Extract the [x, y] coordinate from the center of the cell holding the provided text.  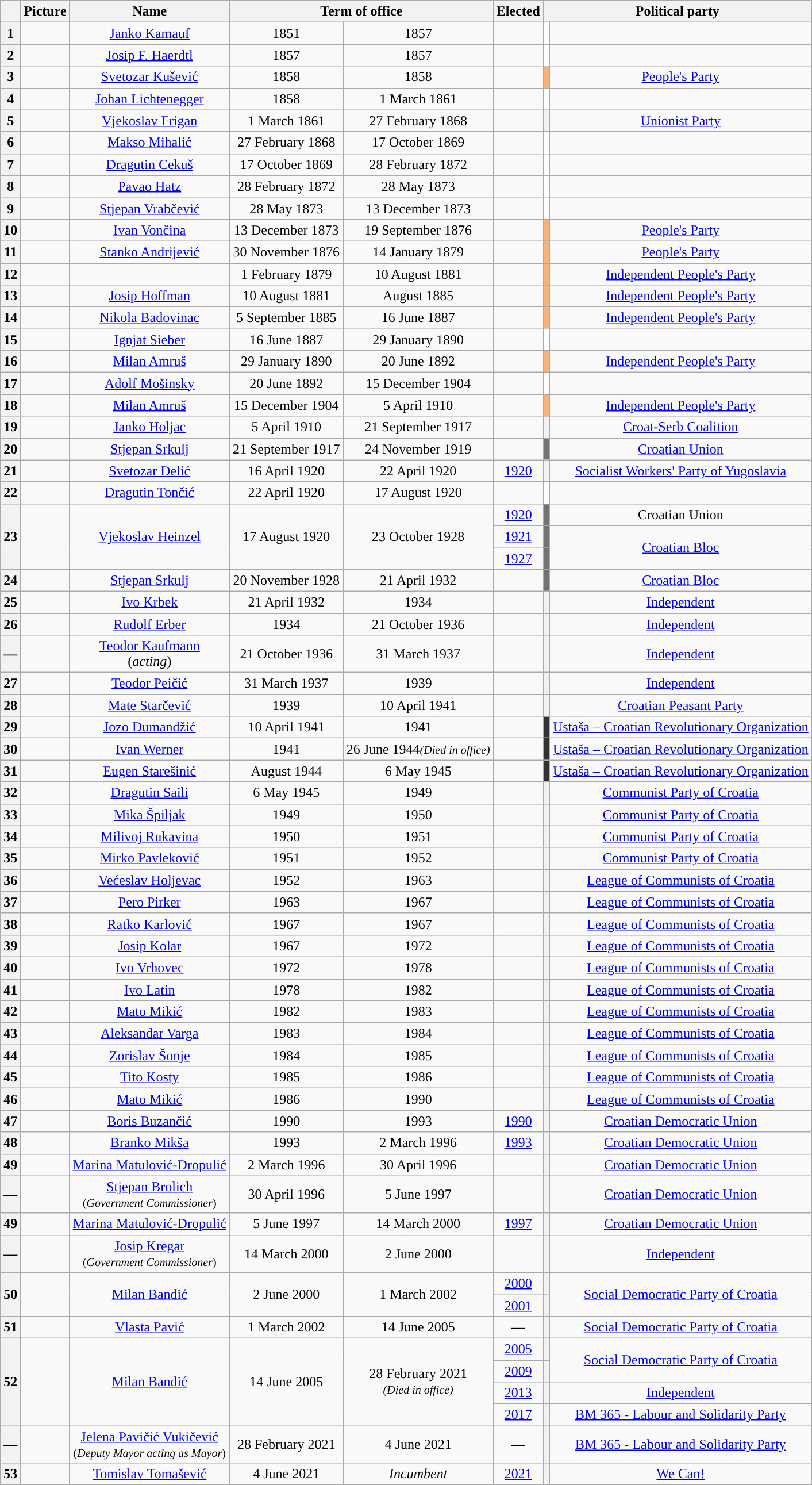
Picture [45, 11]
27 [10, 684]
Rudolf Erber [149, 624]
Incumbent [418, 1474]
August 1885 [418, 296]
53 [10, 1474]
28 February 2021 [286, 1444]
23 October 1928 [418, 536]
Ivo Vrhovec [149, 968]
Socialist Workers' Party of Yugoslavia [680, 471]
14 [10, 318]
2005 [518, 1349]
37 [10, 902]
Branko Mikša [149, 1143]
Dragutin Saili [149, 793]
Mika Špiljak [149, 815]
29 [10, 727]
2017 [518, 1415]
14 January 1879 [418, 252]
Tomislav Tomašević [149, 1474]
Boris Buzančić [149, 1121]
1851 [286, 33]
Većeslav Holjevac [149, 880]
30 [10, 749]
1997 [518, 1224]
22 [10, 493]
4 [10, 99]
5 [10, 121]
5 September 1885 [286, 318]
42 [10, 1012]
3 [10, 77]
43 [10, 1034]
Ignjat Sieber [149, 340]
23 [10, 536]
Stjepan Brolich(Government Commissioner) [149, 1195]
Croat-Serb Coalition [680, 427]
We Can! [680, 1474]
Unionist Party [680, 121]
Svetozar Delić [149, 471]
Pavao Hatz [149, 186]
39 [10, 946]
Ratko Karlović [149, 924]
Teodor Kaufmann(acting) [149, 654]
Janko Kamauf [149, 33]
28 [10, 705]
8 [10, 186]
1 February 1879 [286, 274]
Josip Kregar(Government Commissioner) [149, 1253]
20 November 1928 [286, 580]
21 [10, 471]
Political party [677, 11]
26 [10, 624]
Ivo Latin [149, 989]
38 [10, 924]
17 [10, 383]
Adolf Mošinsky [149, 383]
Term of office [361, 11]
Vjekoslav Heinzel [149, 536]
7 [10, 164]
36 [10, 880]
Josip Hoffman [149, 296]
24 [10, 580]
Johan Lichtenegger [149, 99]
18 [10, 405]
41 [10, 989]
44 [10, 1056]
Zorislav Šonje [149, 1056]
Dragutin Tončić [149, 493]
Dragutin Cekuš [149, 164]
9 [10, 208]
1 [10, 33]
1921 [518, 536]
Mate Starčević [149, 705]
16 April 1920 [286, 471]
Aleksandar Varga [149, 1034]
11 [10, 252]
10 [10, 230]
24 November 1919 [418, 449]
Jozo Dumandžić [149, 727]
Ivan Werner [149, 749]
40 [10, 968]
20 [10, 449]
Elected [518, 11]
52 [10, 1382]
2021 [518, 1474]
Eugen Starešinić [149, 771]
13 [10, 296]
Josip F. Haerdtl [149, 55]
2 [10, 55]
34 [10, 836]
Nikola Badovinac [149, 318]
Ivo Krbek [149, 602]
Ivan Vončina [149, 230]
Stanko Andrijević [149, 252]
50 [10, 1294]
51 [10, 1327]
Mirko Pavleković [149, 858]
46 [10, 1099]
28 February 2021(Died in office) [418, 1382]
12 [10, 274]
45 [10, 1077]
Stjepan Vrabčević [149, 208]
Croatian Peasant Party [680, 705]
33 [10, 815]
19 [10, 427]
32 [10, 793]
Josip Kolar [149, 946]
35 [10, 858]
Teodor Peičić [149, 684]
31 [10, 771]
30 November 1876 [286, 252]
2013 [518, 1393]
Milivoj Rukavina [149, 836]
1927 [518, 558]
Name [149, 11]
48 [10, 1143]
Jelena Pavičić Vukičević(Deputy Mayor acting as Mayor) [149, 1444]
47 [10, 1121]
Tito Kosty [149, 1077]
16 [10, 362]
2001 [518, 1305]
Vjekoslav Frigan [149, 121]
2000 [518, 1283]
August 1944 [286, 771]
2009 [518, 1371]
6 [10, 143]
Janko Holjac [149, 427]
Makso Mihalić [149, 143]
25 [10, 602]
26 June 1944(Died in office) [418, 749]
19 September 1876 [418, 230]
Vlasta Pavić [149, 1327]
15 [10, 340]
Svetozar Kušević [149, 77]
Pero Pirker [149, 902]
